Provide the [X, Y] coordinate of the cell's center where the given text is located.  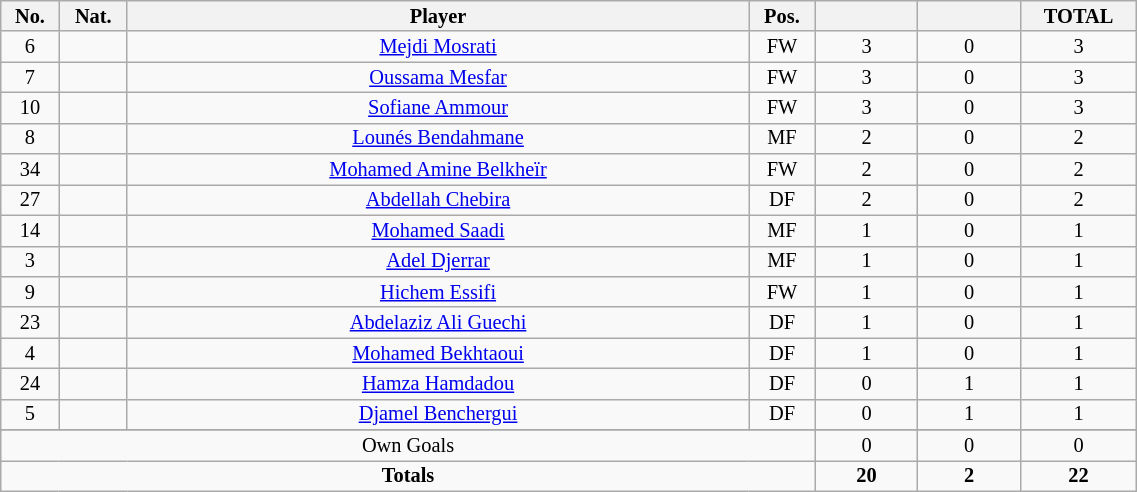
27 [30, 200]
Lounés Bendahmane [438, 138]
22 [1078, 476]
Mohamed Saadi [438, 230]
Mohamed Amine Belkheïr [438, 170]
6 [30, 46]
10 [30, 108]
Own Goals [408, 446]
Sofiane Ammour [438, 108]
Mohamed Bekhtaoui [438, 354]
4 [30, 354]
9 [30, 292]
34 [30, 170]
Hichem Essifi [438, 292]
Abdelaziz Ali Guechi [438, 322]
8 [30, 138]
Adel Djerrar [438, 262]
Abdellah Chebira [438, 200]
No. [30, 16]
Pos. [782, 16]
23 [30, 322]
7 [30, 78]
Djamel Benchergui [438, 414]
Totals [408, 476]
Hamza Hamdadou [438, 384]
Mejdi Mosrati [438, 46]
24 [30, 384]
Player [438, 16]
TOTAL [1078, 16]
5 [30, 414]
20 [866, 476]
Nat. [93, 16]
14 [30, 230]
Oussama Mesfar [438, 78]
